Search for the cell housing the specified text and yield its (x, y) center coordinate. 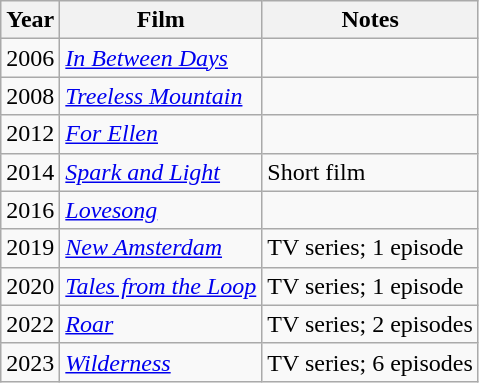
2020 (30, 286)
Film (161, 20)
2008 (30, 96)
Roar (161, 324)
For Ellen (161, 134)
2014 (30, 172)
Notes (370, 20)
Spark and Light (161, 172)
Treeless Mountain (161, 96)
In Between Days (161, 58)
2019 (30, 248)
2006 (30, 58)
Tales from the Loop (161, 286)
TV series; 2 episodes (370, 324)
2023 (30, 362)
Year (30, 20)
Lovesong (161, 210)
2012 (30, 134)
2016 (30, 210)
2022 (30, 324)
TV series; 6 episodes (370, 362)
Short film (370, 172)
New Amsterdam (161, 248)
Wilderness (161, 362)
